Pinpoint the cell where the given text exists, returning its [X, Y] midpoint coordinate. 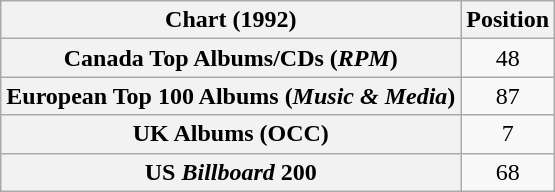
7 [508, 134]
European Top 100 Albums (Music & Media) [231, 96]
Chart (1992) [231, 20]
Position [508, 20]
US Billboard 200 [231, 172]
87 [508, 96]
68 [508, 172]
UK Albums (OCC) [231, 134]
Canada Top Albums/CDs (RPM) [231, 58]
48 [508, 58]
